Extract the (X, Y) coordinate from the center of the cell holding the provided text.  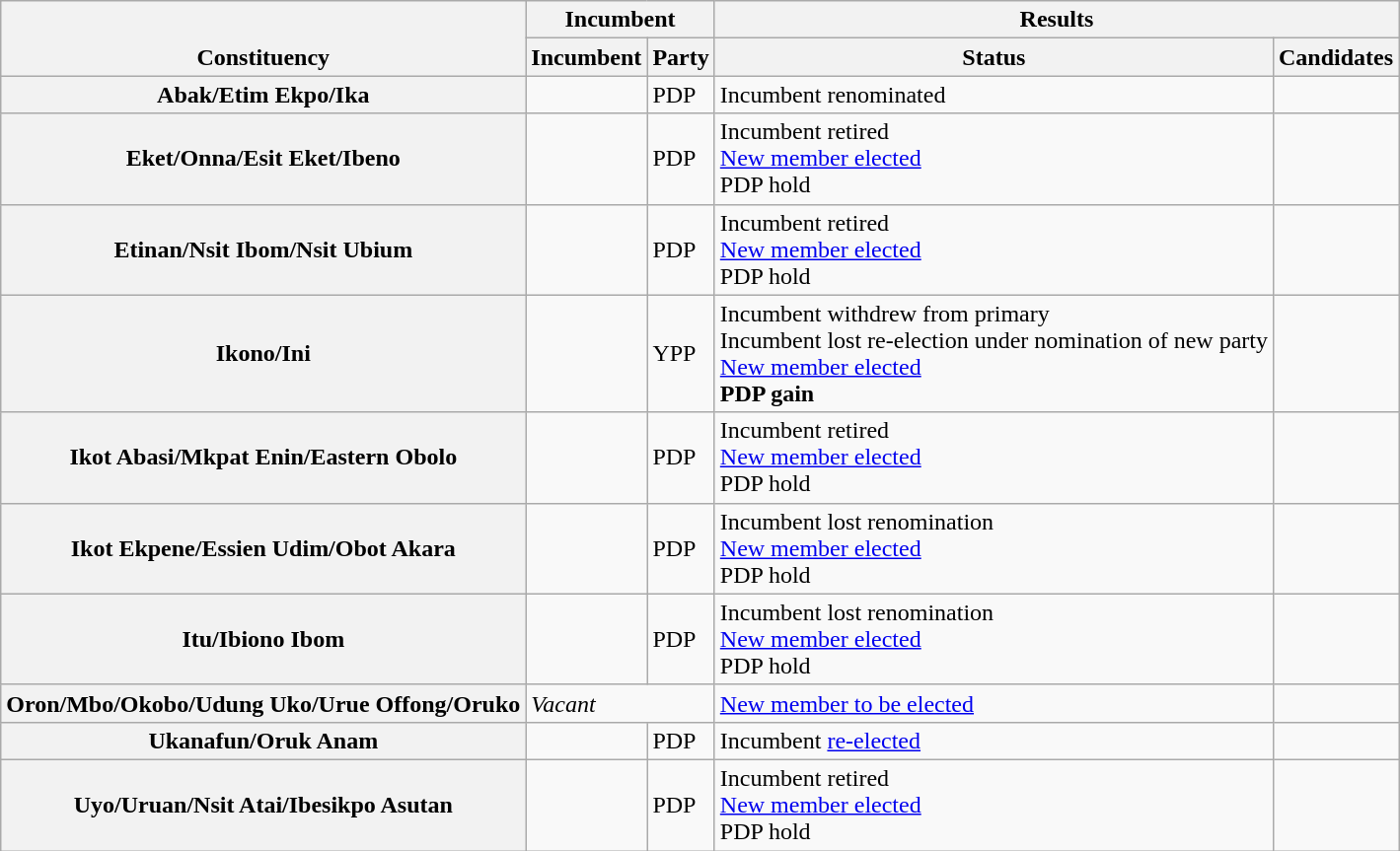
Ikono/Ini (263, 353)
Candidates (1336, 57)
Ikot Abasi/Mkpat Enin/Eastern Obolo (263, 458)
Status (994, 57)
Abak/Etim Ekpo/Ika (263, 95)
Etinan/Nsit Ibom/Nsit Ubium (263, 249)
YPP (681, 353)
Vacant (620, 703)
Eket/Onna/Esit Eket/Ibeno (263, 159)
Incumbent renominated (994, 95)
Ukanafun/Oruk Anam (263, 741)
Uyo/Uruan/Nsit Atai/Ibesikpo Asutan (263, 805)
Oron/Mbo/Okobo/Udung Uko/Urue Offong/Oruko (263, 703)
Incumbent withdrew from primaryIncumbent lost re-election under nomination of new partyNew member electedPDP gain (994, 353)
New member to be elected (994, 703)
Ikot Ekpene/Essien Udim/Obot Akara (263, 548)
Constituency (263, 38)
Incumbent re-elected (994, 741)
Party (681, 57)
Itu/Ibiono Ibom (263, 639)
Results (1056, 20)
